For the text-containing cell, return its midpoint in [x, y] coordinate format. 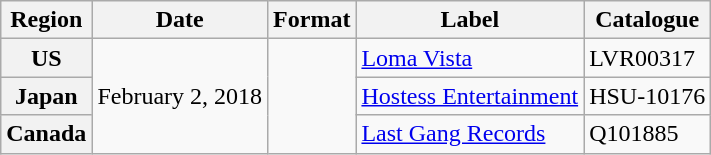
Date [180, 20]
HSU-10176 [648, 96]
Loma Vista [470, 58]
Japan [46, 96]
Format [312, 20]
LVR00317 [648, 58]
Hostess Entertainment [470, 96]
Q101885 [648, 134]
Canada [46, 134]
February 2, 2018 [180, 96]
US [46, 58]
Region [46, 20]
Label [470, 20]
Catalogue [648, 20]
Last Gang Records [470, 134]
